Capture the cell that displays the provided text and extract its (x, y) central coordinate. 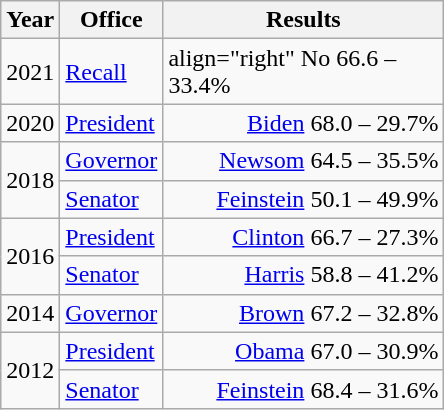
Office (112, 20)
Feinstein 50.1 – 49.9% (304, 199)
2012 (30, 370)
Results (304, 20)
2018 (30, 180)
Brown 67.2 – 32.8% (304, 313)
Biden 68.0 – 29.7% (304, 123)
2016 (30, 256)
Clinton 66.7 – 27.3% (304, 237)
2020 (30, 123)
Recall (112, 72)
Feinstein 68.4 – 31.6% (304, 389)
2014 (30, 313)
align="right" No 66.6 – 33.4% (304, 72)
Harris 58.8 – 41.2% (304, 275)
2021 (30, 72)
Newsom 64.5 – 35.5% (304, 161)
Obama 67.0 – 30.9% (304, 351)
Year (30, 20)
